Pinpoint the cell where the given text exists, returning its [X, Y] midpoint coordinate. 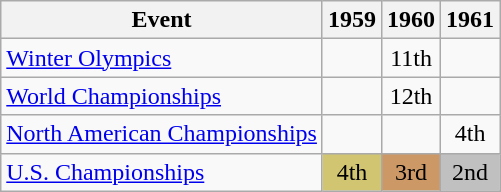
3rd [412, 172]
World Championships [162, 96]
Event [162, 20]
1959 [352, 20]
1961 [470, 20]
12th [412, 96]
11th [412, 58]
2nd [470, 172]
U.S. Championships [162, 172]
Winter Olympics [162, 58]
1960 [412, 20]
North American Championships [162, 134]
